Locate the cell with the specified text and output its (x, y) center coordinate. 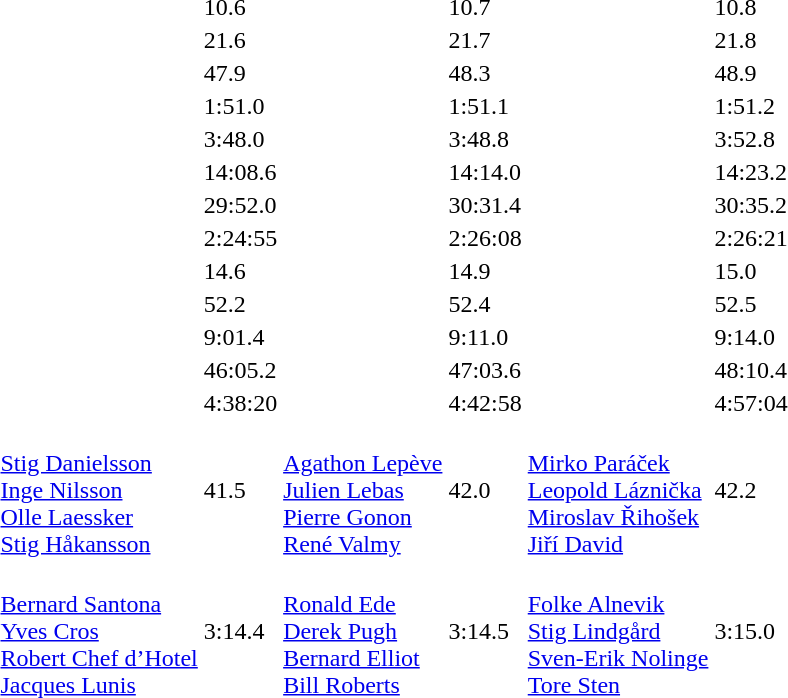
47.9 (240, 73)
46:05.2 (240, 370)
1:51.1 (485, 106)
41.5 (240, 490)
29:52.0 (240, 205)
52.2 (240, 304)
1:51.0 (240, 106)
14:08.6 (240, 172)
4:42:58 (485, 403)
21.6 (240, 40)
9:11.0 (485, 337)
14:14.0 (485, 172)
48.3 (485, 73)
52.4 (485, 304)
3:48.0 (240, 139)
14.9 (485, 271)
21.7 (485, 40)
2:26:08 (485, 238)
2:24:55 (240, 238)
42.0 (485, 490)
Agathon LepèveJulien LebasPierre GononRené Valmy (363, 490)
3:48.8 (485, 139)
9:01.4 (240, 337)
30:31.4 (485, 205)
Mirko ParáčekLeopold LázničkaMiroslav ŘihošekJiří David (618, 490)
47:03.6 (485, 370)
4:38:20 (240, 403)
14.6 (240, 271)
